Identify which cell holds the provided text, then report its [x, y] central coordinate. 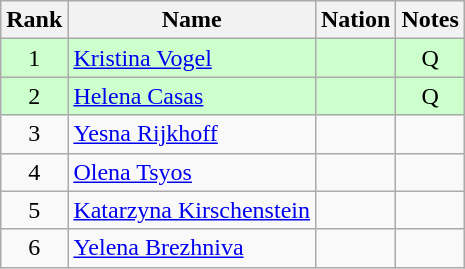
Yesna Rijkhoff [192, 134]
Name [192, 20]
Olena Tsyos [192, 172]
Nation [355, 20]
4 [34, 172]
3 [34, 134]
Notes [430, 20]
1 [34, 58]
Katarzyna Kirschenstein [192, 210]
2 [34, 96]
6 [34, 248]
Helena Casas [192, 96]
Yelena Brezhniva [192, 248]
5 [34, 210]
Kristina Vogel [192, 58]
Rank [34, 20]
